Return the [X, Y] coordinate for the center point of the cell that contains the specified text.  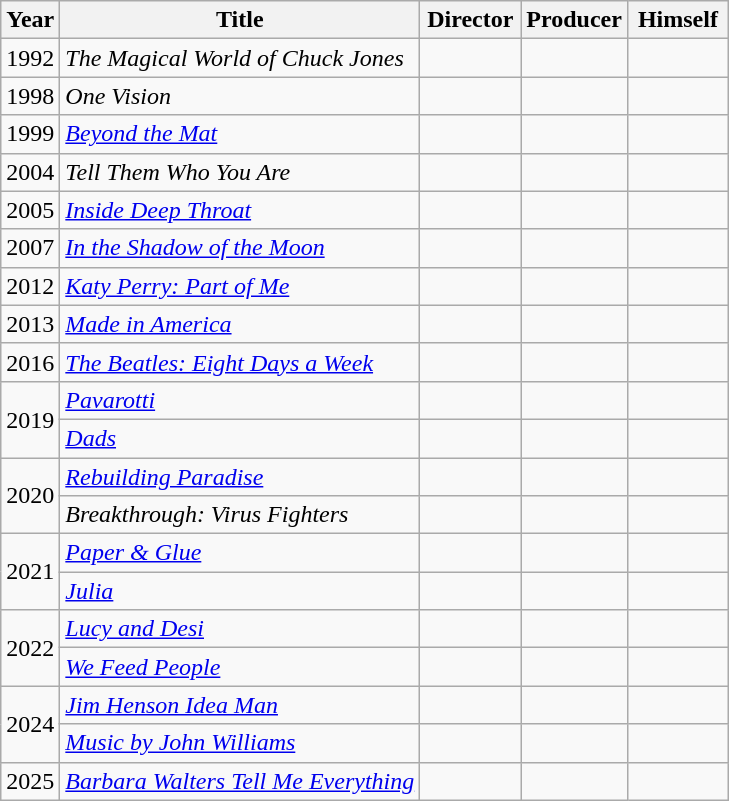
Barbara Walters Tell Me Everything [240, 781]
2007 [30, 248]
Katy Perry: Part of Me [240, 286]
2013 [30, 324]
2019 [30, 419]
Music by John Williams [240, 743]
2021 [30, 572]
2005 [30, 210]
One Vision [240, 96]
2025 [30, 781]
We Feed People [240, 667]
2024 [30, 724]
Producer [574, 20]
1998 [30, 96]
Inside Deep Throat [240, 210]
Year [30, 20]
Tell Them Who You Are [240, 172]
Rebuilding Paradise [240, 477]
2012 [30, 286]
The Beatles: Eight Days a Week [240, 362]
Beyond the Mat [240, 134]
Director [470, 20]
Dads [240, 438]
1992 [30, 58]
Himself [678, 20]
Jim Henson Idea Man [240, 705]
Pavarotti [240, 400]
1999 [30, 134]
Julia [240, 591]
In the Shadow of the Moon [240, 248]
Lucy and Desi [240, 629]
Made in America [240, 324]
2016 [30, 362]
The Magical World of Chuck Jones [240, 58]
Breakthrough: Virus Fighters [240, 515]
2020 [30, 496]
2022 [30, 648]
Title [240, 20]
2004 [30, 172]
Paper & Glue [240, 553]
